For the text-containing cell, return its midpoint in (X, Y) coordinate format. 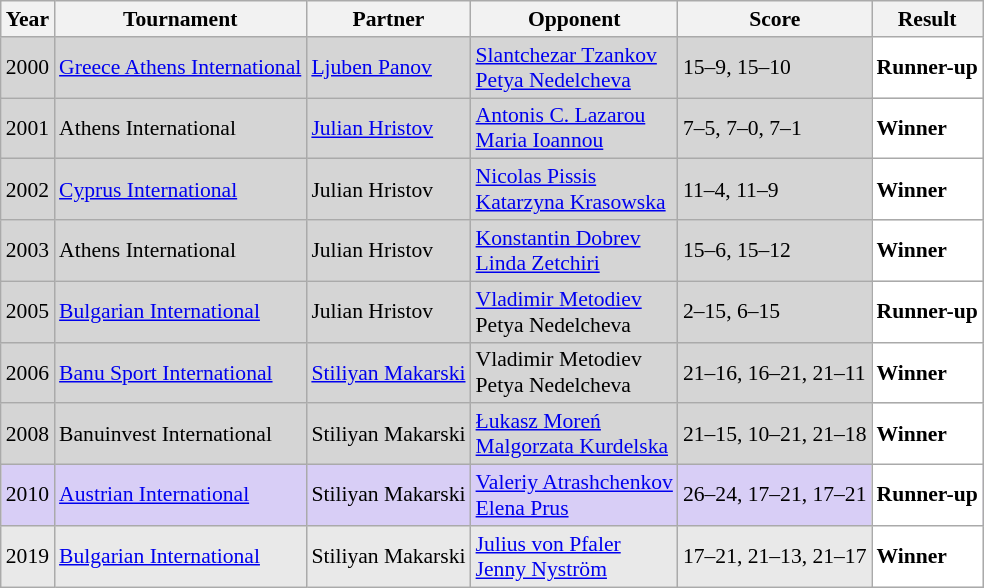
Greece Athens International (180, 68)
Tournament (180, 19)
Ljuben Panov (388, 68)
2006 (28, 372)
Austrian International (180, 496)
Opponent (574, 19)
Banu Sport International (180, 372)
Partner (388, 19)
7–5, 7–0, 7–1 (775, 128)
2010 (28, 496)
21–15, 10–21, 21–18 (775, 434)
Banuinvest International (180, 434)
Antonis C. Lazarou Maria Ioannou (574, 128)
Slantchezar Tzankov Petya Nedelcheva (574, 68)
2001 (28, 128)
Result (928, 19)
2008 (28, 434)
Łukasz Moreń Malgorzata Kurdelska (574, 434)
Year (28, 19)
2002 (28, 190)
Konstantin Dobrev Linda Zetchiri (574, 250)
2000 (28, 68)
2–15, 6–15 (775, 312)
2019 (28, 556)
17–21, 21–13, 21–17 (775, 556)
Cyprus International (180, 190)
2005 (28, 312)
26–24, 17–21, 17–21 (775, 496)
Valeriy Atrashchenkov Elena Prus (574, 496)
21–16, 16–21, 21–11 (775, 372)
2003 (28, 250)
11–4, 11–9 (775, 190)
Score (775, 19)
Julius von Pfaler Jenny Nyström (574, 556)
Nicolas Pissis Katarzyna Krasowska (574, 190)
15–6, 15–12 (775, 250)
15–9, 15–10 (775, 68)
